From the cell containing the given text, extract its center point as [X, Y] coordinate. 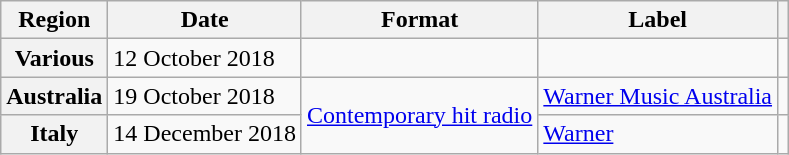
Various [54, 58]
Italy [54, 134]
Warner Music Australia [658, 96]
Date [205, 20]
Warner [658, 134]
Contemporary hit radio [419, 115]
Format [419, 20]
Region [54, 20]
19 October 2018 [205, 96]
Australia [54, 96]
14 December 2018 [205, 134]
12 October 2018 [205, 58]
Label [658, 20]
